Determine the [X, Y] coordinate at the center of the cell enclosing the given text.  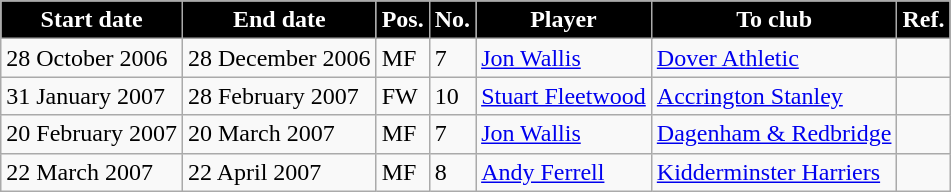
28 December 2006 [279, 58]
22 April 2007 [279, 172]
10 [452, 96]
FW [402, 96]
Dagenham & Redbridge [774, 134]
Pos. [402, 20]
8 [452, 172]
20 March 2007 [279, 134]
Start date [92, 20]
22 March 2007 [92, 172]
28 October 2006 [92, 58]
Ref. [924, 20]
Stuart Fleetwood [564, 96]
End date [279, 20]
20 February 2007 [92, 134]
Dover Athletic [774, 58]
To club [774, 20]
28 February 2007 [279, 96]
Accrington Stanley [774, 96]
31 January 2007 [92, 96]
No. [452, 20]
Player [564, 20]
Andy Ferrell [564, 172]
Kidderminster Harriers [774, 172]
